Find where the given text appears and provide that cell's center as [x, y] coordinate. 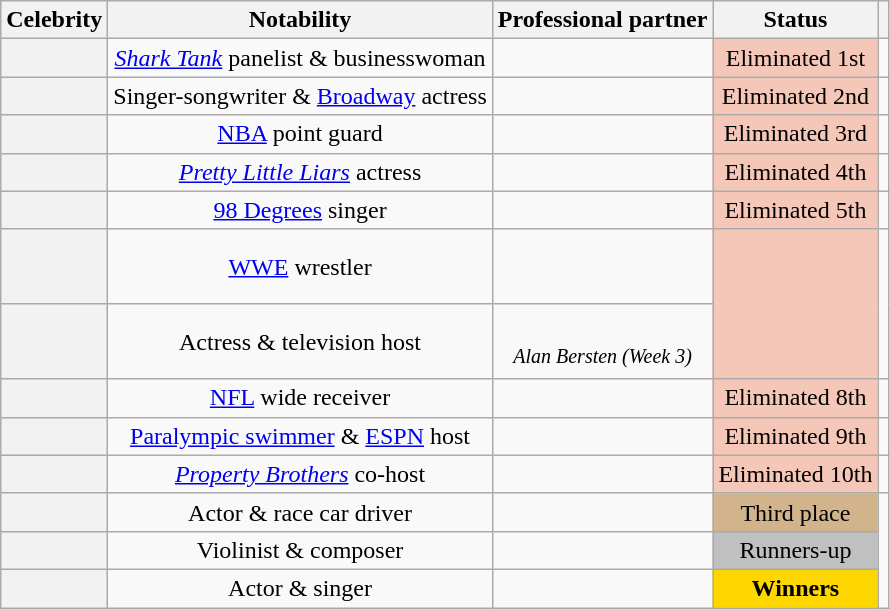
Celebrity [54, 20]
Alan Bersten (Week 3) [602, 342]
Professional partner [602, 20]
Property Brothers co-host [300, 474]
98 Degrees singer [300, 210]
Paralympic swimmer & ESPN host [300, 436]
Shark Tank panelist & businesswoman [300, 58]
Pretty Little Liars actress [300, 172]
Eliminated 9th [796, 436]
Eliminated 4th [796, 172]
NFL wide receiver [300, 398]
WWE wrestler [300, 266]
Winners [796, 588]
Status [796, 20]
Third place [796, 512]
Singer-songwriter & Broadway actress [300, 96]
Eliminated 8th [796, 398]
NBA point guard [300, 134]
Actor & race car driver [300, 512]
Actress & television host [300, 342]
Eliminated 10th [796, 474]
Eliminated 1st [796, 58]
Violinist & composer [300, 550]
Runners-up [796, 550]
Eliminated 2nd [796, 96]
Eliminated 5th [796, 210]
Eliminated 3rd [796, 134]
Notability [300, 20]
Actor & singer [300, 588]
